Output the [X, Y] coordinate of the center of the cell containing the given text.  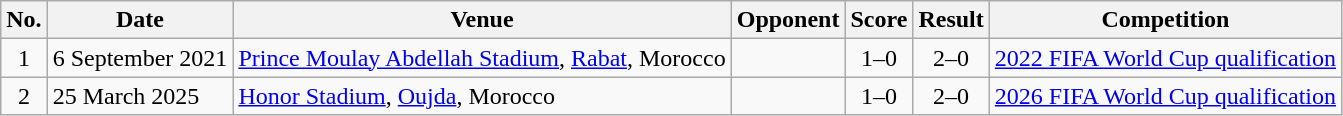
Honor Stadium, Oujda, Morocco [482, 96]
No. [24, 20]
2 [24, 96]
Result [951, 20]
Competition [1165, 20]
6 September 2021 [140, 58]
2026 FIFA World Cup qualification [1165, 96]
Venue [482, 20]
1 [24, 58]
Prince Moulay Abdellah Stadium, Rabat, Morocco [482, 58]
Opponent [788, 20]
Date [140, 20]
Score [879, 20]
2022 FIFA World Cup qualification [1165, 58]
25 March 2025 [140, 96]
